Return the (X, Y) coordinate for the center point of the cell that contains the specified text.  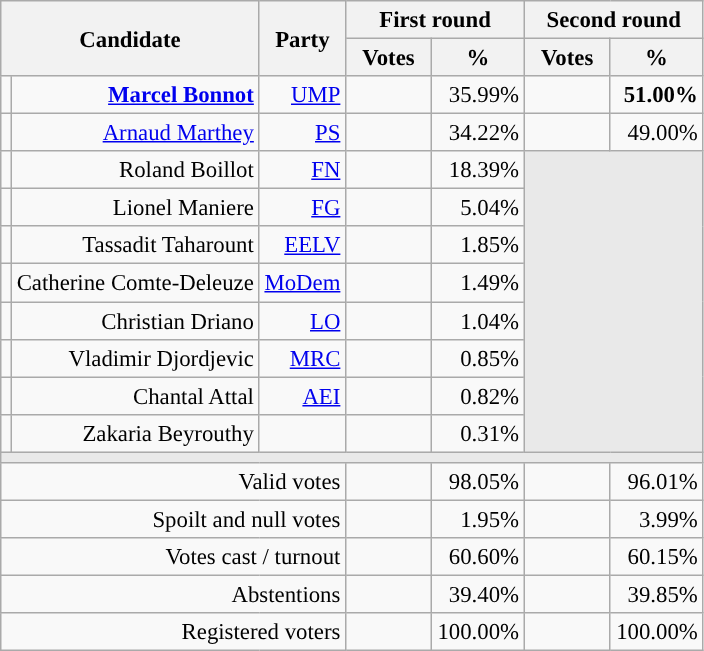
First round (436, 20)
MoDem (302, 283)
Zakaria Beyrouthy (135, 433)
1.49% (478, 283)
35.99% (478, 95)
34.22% (478, 133)
EELV (302, 245)
MRC (302, 358)
1.95% (478, 519)
Lionel Maniere (135, 208)
Party (302, 38)
5.04% (478, 208)
AEI (302, 396)
Arnaud Marthey (135, 133)
FN (302, 170)
Christian Driano (135, 321)
Registered voters (174, 632)
Candidate (130, 38)
3.99% (656, 519)
0.31% (478, 433)
Votes cast / turnout (174, 557)
0.85% (478, 358)
Abstentions (174, 594)
96.01% (656, 482)
PS (302, 133)
Vladimir Djordjevic (135, 358)
Spoilt and null votes (174, 519)
98.05% (478, 482)
FG (302, 208)
60.60% (478, 557)
18.39% (478, 170)
1.04% (478, 321)
LO (302, 321)
39.40% (478, 594)
1.85% (478, 245)
Catherine Comte-Deleuze (135, 283)
Marcel Bonnot (135, 95)
0.82% (478, 396)
Chantal Attal (135, 396)
Roland Boillot (135, 170)
Valid votes (174, 482)
39.85% (656, 594)
Tassadit Taharount (135, 245)
60.15% (656, 557)
51.00% (656, 95)
Second round (614, 20)
49.00% (656, 133)
UMP (302, 95)
